Return [x, y] of the center of cell containing provided text 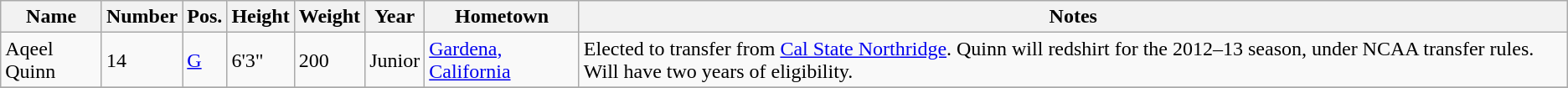
Gardena, California [503, 60]
Aqeel Quinn [52, 60]
Number [142, 17]
200 [329, 60]
Height [260, 17]
Junior [395, 60]
Hometown [503, 17]
6'3" [260, 60]
Weight [329, 17]
Notes [1073, 17]
14 [142, 60]
Pos. [204, 17]
Name [52, 17]
G [204, 60]
Year [395, 17]
